Search for the cell housing the specified text and yield its (x, y) center coordinate. 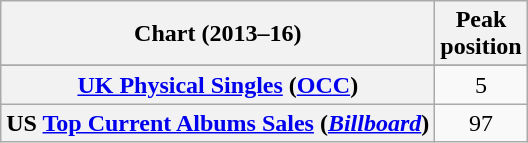
97 (481, 123)
UK Physical Singles (OCC) (218, 85)
Peakposition (481, 34)
Chart (2013–16) (218, 34)
US Top Current Albums Sales (Billboard) (218, 123)
5 (481, 85)
